From the cell containing the given text, extract its center point as (x, y) coordinate. 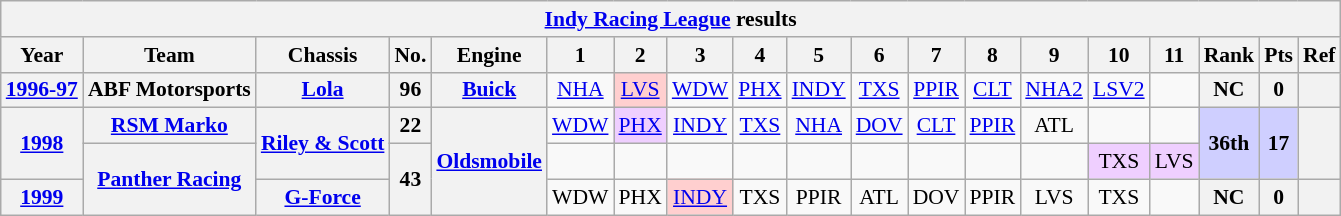
11 (1174, 55)
Engine (489, 55)
Year (42, 55)
Rank (1230, 55)
Team (170, 55)
Pts (1278, 55)
5 (819, 55)
LSV2 (1119, 90)
G-Force (323, 197)
No. (410, 55)
7 (936, 55)
RSM Marko (170, 126)
NHA2 (1054, 90)
96 (410, 90)
Panther Racing (170, 180)
4 (760, 55)
43 (410, 180)
17 (1278, 144)
2 (640, 55)
22 (410, 126)
8 (993, 55)
ABF Motorsports (170, 90)
1996-97 (42, 90)
Ref (1319, 55)
36th (1230, 144)
10 (1119, 55)
Riley & Scott (323, 144)
Chassis (323, 55)
3 (700, 55)
Indy Racing League results (671, 19)
1999 (42, 197)
Oldsmobile (489, 162)
1 (580, 55)
1998 (42, 144)
Lola (323, 90)
Buick (489, 90)
6 (880, 55)
9 (1054, 55)
